Extract the (X, Y) coordinate from the center of the cell holding the provided text.  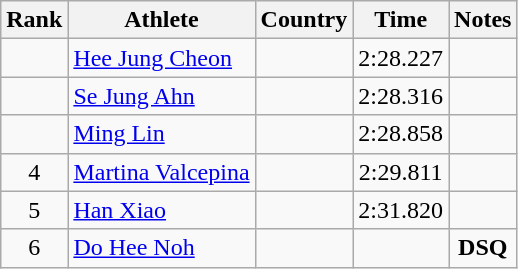
Athlete (162, 20)
4 (34, 172)
Ming Lin (162, 134)
Hee Jung Cheon (162, 58)
Country (304, 20)
Se Jung Ahn (162, 96)
Do Hee Noh (162, 248)
Time (401, 20)
Martina Valcepina (162, 172)
Notes (483, 20)
Han Xiao (162, 210)
5 (34, 210)
2:28.858 (401, 134)
DSQ (483, 248)
2:31.820 (401, 210)
2:28.316 (401, 96)
6 (34, 248)
2:29.811 (401, 172)
2:28.227 (401, 58)
Rank (34, 20)
